Scan for the cell matching the given text and deliver its [X, Y] coordinate at center. 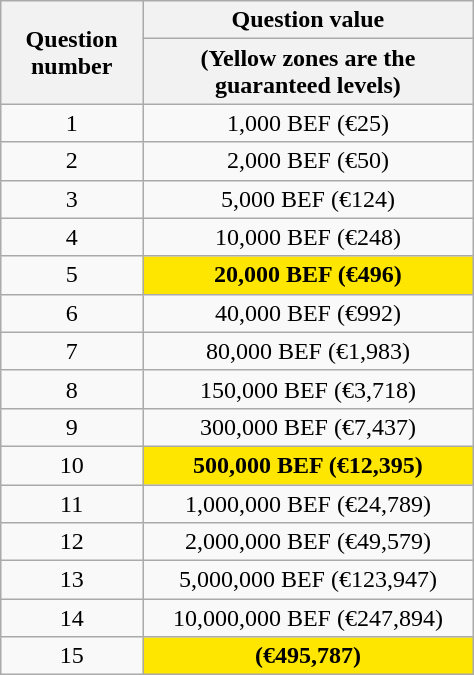
1,000,000 BEF (€24,789) [308, 503]
2,000,000 BEF (€49,579) [308, 542]
80,000 BEF (€1,983) [308, 351]
6 [72, 313]
8 [72, 389]
500,000 BEF (€12,395) [308, 465]
10,000,000 BEF (€247,894) [308, 618]
2,000 BEF (€50) [308, 161]
2 [72, 161]
5,000 BEF (€124) [308, 199]
5 [72, 275]
300,000 BEF (€7,437) [308, 427]
1,000 BEF (€25) [308, 123]
150,000 BEF (€3,718) [308, 389]
5,000,000 BEF (€123,947) [308, 580]
3 [72, 199]
13 [72, 580]
Question value [308, 20]
10,000 BEF (€248) [308, 237]
10 [72, 465]
40,000 BEF (€992) [308, 313]
(€495,787) [308, 656]
Question number [72, 52]
7 [72, 351]
4 [72, 237]
11 [72, 503]
15 [72, 656]
9 [72, 427]
20,000 BEF (€496) [308, 275]
(Yellow zones are the guaranteed levels) [308, 72]
12 [72, 542]
14 [72, 618]
1 [72, 123]
